Return (X, Y) of the center of cell containing provided text 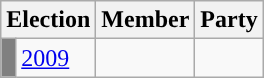
Election (48, 20)
Party (229, 20)
Member (146, 20)
2009 (56, 58)
